Identify which cell holds the provided text, then report its (X, Y) central coordinate. 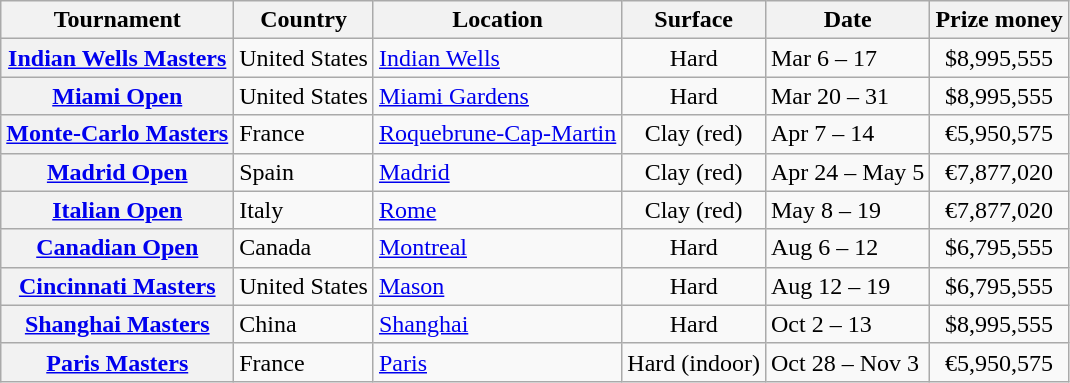
May 8 – 19 (847, 210)
Shanghai (497, 324)
Surface (694, 20)
Mar 6 – 17 (847, 58)
Roquebrune-Cap-Martin (497, 134)
Italy (304, 210)
Monte-Carlo Masters (118, 134)
Prize money (999, 20)
Spain (304, 172)
Madrid (497, 172)
Apr 7 – 14 (847, 134)
Oct 2 – 13 (847, 324)
Hard (indoor) (694, 362)
Canada (304, 248)
China (304, 324)
Paris Masters (118, 362)
Oct 28 – Nov 3 (847, 362)
Indian Wells (497, 58)
Mar 20 – 31 (847, 96)
Shanghai Masters (118, 324)
Miami Open (118, 96)
Rome (497, 210)
Tournament (118, 20)
Date (847, 20)
Country (304, 20)
Italian Open (118, 210)
Aug 6 – 12 (847, 248)
Montreal (497, 248)
Aug 12 – 19 (847, 286)
Madrid Open (118, 172)
Apr 24 – May 5 (847, 172)
Paris (497, 362)
Indian Wells Masters (118, 58)
Miami Gardens (497, 96)
Canadian Open (118, 248)
Cincinnati Masters (118, 286)
Location (497, 20)
Mason (497, 286)
